Search for the cell housing the specified text and yield its [X, Y] center coordinate. 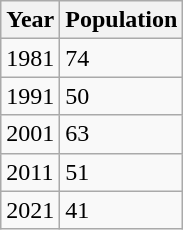
Year [30, 20]
41 [122, 210]
1981 [30, 58]
2001 [30, 134]
51 [122, 172]
2021 [30, 210]
1991 [30, 96]
Population [122, 20]
63 [122, 134]
50 [122, 96]
2011 [30, 172]
74 [122, 58]
